Extract the [X, Y] coordinate from the center of the cell holding the provided text.  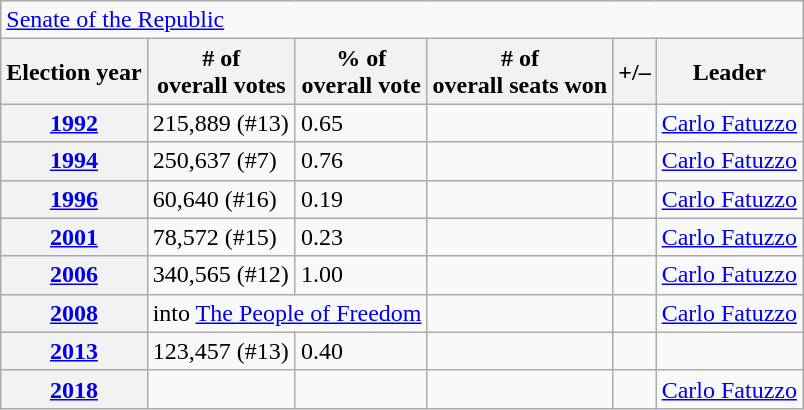
250,637 (#7) [221, 161]
+/– [634, 72]
1996 [74, 199]
into The People of Freedom [287, 313]
# ofoverall seats won [520, 72]
1994 [74, 161]
0.76 [361, 161]
Senate of the Republic [402, 20]
2006 [74, 275]
0.19 [361, 199]
2013 [74, 351]
2001 [74, 237]
1.00 [361, 275]
2018 [74, 389]
% ofoverall vote [361, 72]
215,889 (#13) [221, 123]
# ofoverall votes [221, 72]
123,457 (#13) [221, 351]
0.23 [361, 237]
340,565 (#12) [221, 275]
Election year [74, 72]
Leader [729, 72]
0.65 [361, 123]
1992 [74, 123]
60,640 (#16) [221, 199]
0.40 [361, 351]
2008 [74, 313]
78,572 (#15) [221, 237]
